From the cell containing the given text, extract its center point as [X, Y] coordinate. 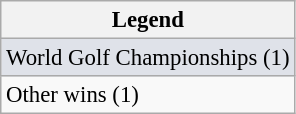
World Golf Championships (1) [148, 58]
Other wins (1) [148, 95]
Legend [148, 20]
